Output the [X, Y] coordinate of the center of the cell containing the given text.  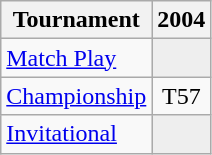
T57 [182, 96]
Tournament [76, 20]
2004 [182, 20]
Championship [76, 96]
Invitational [76, 134]
Match Play [76, 58]
